For the text-containing cell, return its midpoint in [X, Y] coordinate format. 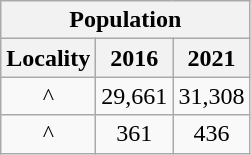
2021 [212, 58]
436 [212, 134]
Population [126, 20]
Locality [48, 58]
2016 [134, 58]
361 [134, 134]
29,661 [134, 96]
31,308 [212, 96]
